Return (x, y) of the center of cell containing provided text 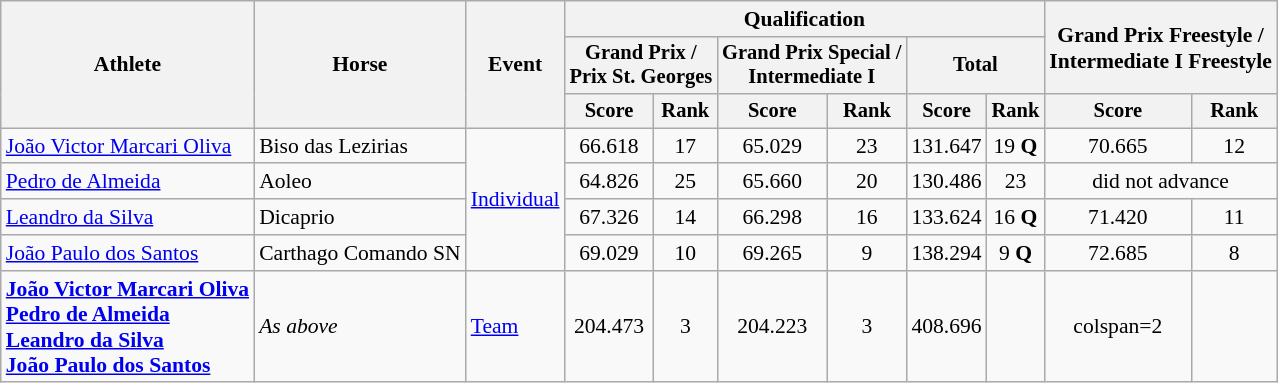
66.618 (610, 146)
Pedro de Almeida (128, 182)
Leandro da Silva (128, 217)
20 (866, 182)
Athlete (128, 64)
204.223 (772, 327)
14 (685, 217)
19 Q (1016, 146)
16 (866, 217)
did not advance (1160, 182)
69.029 (610, 253)
10 (685, 253)
16 Q (1016, 217)
67.326 (610, 217)
12 (1234, 146)
Carthago Comando SN (360, 253)
131.647 (946, 146)
Grand Prix Freestyle /Intermediate I Freestyle (1160, 48)
colspan=2 (1118, 327)
Dicaprio (360, 217)
66.298 (772, 217)
65.029 (772, 146)
João Victor Marcari Oliva (128, 146)
9 Q (1016, 253)
72.685 (1118, 253)
65.660 (772, 182)
130.486 (946, 182)
Aoleo (360, 182)
As above (360, 327)
Team (516, 327)
Event (516, 64)
25 (685, 182)
133.624 (946, 217)
69.265 (772, 253)
11 (1234, 217)
9 (866, 253)
Qualification (805, 19)
Grand Prix /Prix St. Georges (642, 66)
Horse (360, 64)
Individual (516, 199)
17 (685, 146)
8 (1234, 253)
Grand Prix Special /Intermediate I (812, 66)
Total (975, 66)
204.473 (610, 327)
João Victor Marcari OlivaPedro de AlmeidaLeandro da SilvaJoão Paulo dos Santos (128, 327)
71.420 (1118, 217)
João Paulo dos Santos (128, 253)
138.294 (946, 253)
408.696 (946, 327)
Biso das Lezirias (360, 146)
64.826 (610, 182)
70.665 (1118, 146)
